Find where the given text appears and provide that cell's center as [X, Y] coordinate. 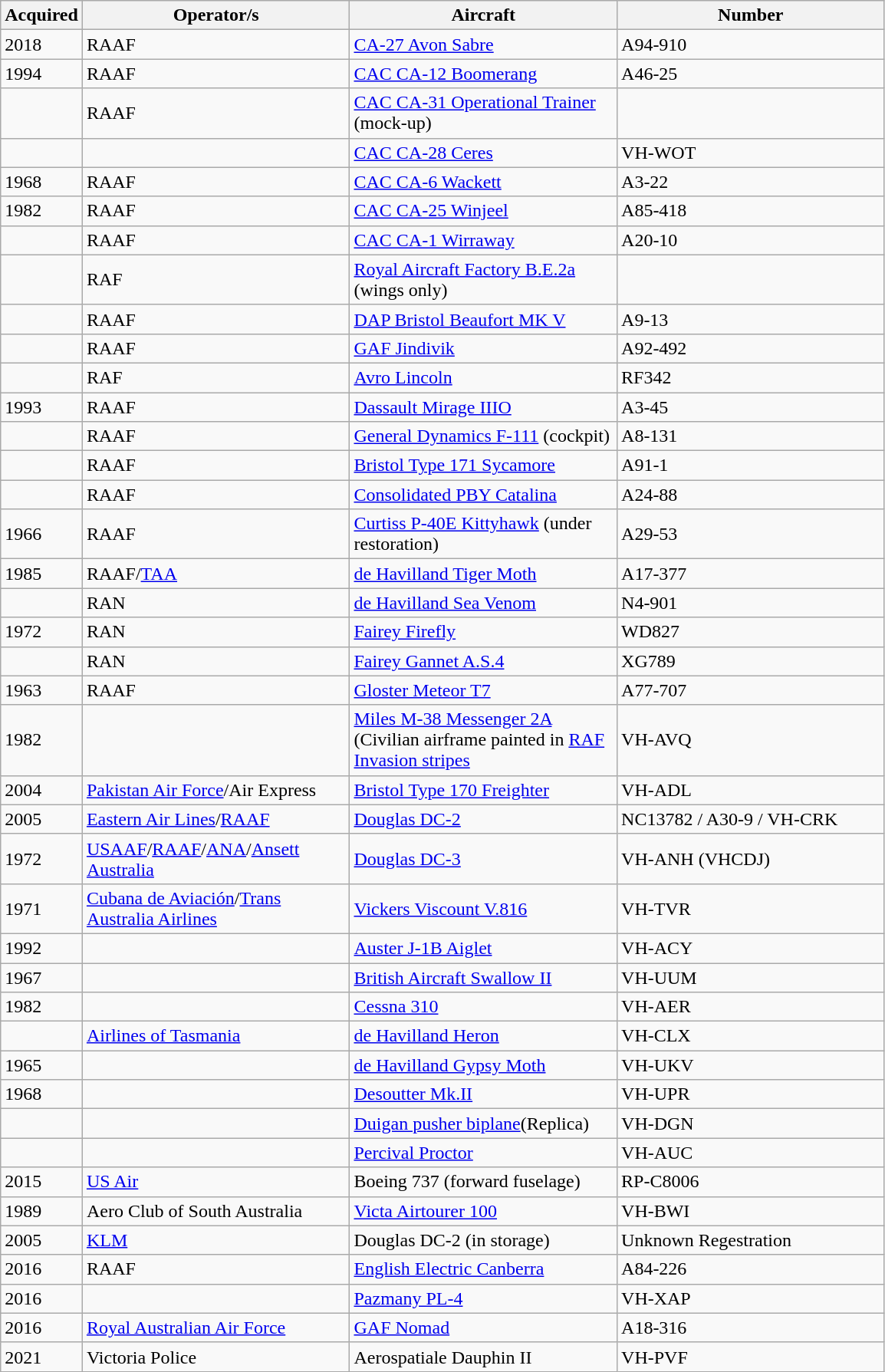
CAC CA-25 Winjeel [483, 211]
A20-10 [752, 240]
Auster J-1B Aiglet [483, 948]
KLM [216, 1240]
VH-BWI [752, 1211]
CAC CA-12 Boomerang [483, 74]
Douglas DC-2 (in storage) [483, 1240]
CAC CA-1 Wirraway [483, 240]
Victoria Police [216, 1357]
A9-13 [752, 319]
de Havilland Sea Venom [483, 603]
CA-27 Avon Sabre [483, 44]
VH-ADL [752, 790]
CAC CA-31 Operational Trainer (mock-up) [483, 114]
A29-53 [752, 534]
Bristol Type 170 Freighter [483, 790]
VH-WOT [752, 153]
de Havilland Tiger Moth [483, 574]
Cubana de Aviación/Trans Australia Airlines [216, 908]
1994 [41, 74]
CAC CA-6 Wackett [483, 182]
General Dynamics F-111 (cockpit) [483, 436]
Consolidated PBY Catalina [483, 495]
Duigan pusher biplane(Replica) [483, 1124]
RAAF/TAA [216, 574]
2021 [41, 1357]
WD827 [752, 632]
GAF Jindivik [483, 348]
VH-XAP [752, 1298]
1967 [41, 978]
RP-C8006 [752, 1182]
Aircraft [483, 15]
Gloster Meteor T7 [483, 690]
VH-ANH (VHCDJ) [752, 859]
VH-TVR [752, 908]
de Havilland Gypsy Moth [483, 1065]
Operator/s [216, 15]
Bristol Type 171 Sycamore [483, 466]
1965 [41, 1065]
A85-418 [752, 211]
Vickers Viscount V.816 [483, 908]
A84-226 [752, 1269]
VH-DGN [752, 1124]
Eastern Air Lines/RAAF [216, 819]
Avro Lincoln [483, 377]
N4-901 [752, 603]
USAAF/RAAF/ANA/Ansett Australia [216, 859]
Victa Airtourer 100 [483, 1211]
VH-UKV [752, 1065]
A17-377 [752, 574]
Douglas DC-3 [483, 859]
VH-ACY [752, 948]
A77-707 [752, 690]
2015 [41, 1182]
CAC CA-28 Ceres [483, 153]
A3-45 [752, 407]
1985 [41, 574]
Aerospatiale Dauphin II [483, 1357]
1971 [41, 908]
Percival Proctor [483, 1153]
Desoutter Mk.II [483, 1094]
VH-UPR [752, 1094]
British Aircraft Swallow II [483, 978]
English Electric Canberra [483, 1269]
A94-910 [752, 44]
Fairey Firefly [483, 632]
A24-88 [752, 495]
2018 [41, 44]
RF342 [752, 377]
2004 [41, 790]
US Air [216, 1182]
A46-25 [752, 74]
VH-AER [752, 1007]
NC13782 / A30-9 / VH-CRK [752, 819]
Fairey Gannet A.S.4 [483, 661]
Aero Club of South Australia [216, 1211]
Royal Aircraft Factory B.E.2a (wings only) [483, 279]
A18-316 [752, 1328]
Cessna 310 [483, 1007]
VH-AUC [752, 1153]
GAF Nomad [483, 1328]
1992 [41, 948]
1993 [41, 407]
Douglas DC-2 [483, 819]
VH-UUM [752, 978]
VH-AVQ [752, 740]
A91-1 [752, 466]
A92-492 [752, 348]
1989 [41, 1211]
Royal Australian Air Force [216, 1328]
A3-22 [752, 182]
Boeing 737 (forward fuselage) [483, 1182]
XG789 [752, 661]
1966 [41, 534]
A8-131 [752, 436]
Curtiss P-40E Kittyhawk (under restoration) [483, 534]
Dassault Mirage IIIO [483, 407]
Number [752, 15]
Pazmany PL-4 [483, 1298]
Pakistan Air Force/Air Express [216, 790]
Unknown Regestration [752, 1240]
VH-CLX [752, 1036]
DAP Bristol Beaufort MK V [483, 319]
Acquired [41, 15]
de Havilland Heron [483, 1036]
Airlines of Tasmania [216, 1036]
1963 [41, 690]
Miles M-38 Messenger 2A (Civilian airframe painted in RAF Invasion stripes [483, 740]
VH-PVF [752, 1357]
